Find where the given text appears and provide that cell's center as (x, y) coordinate. 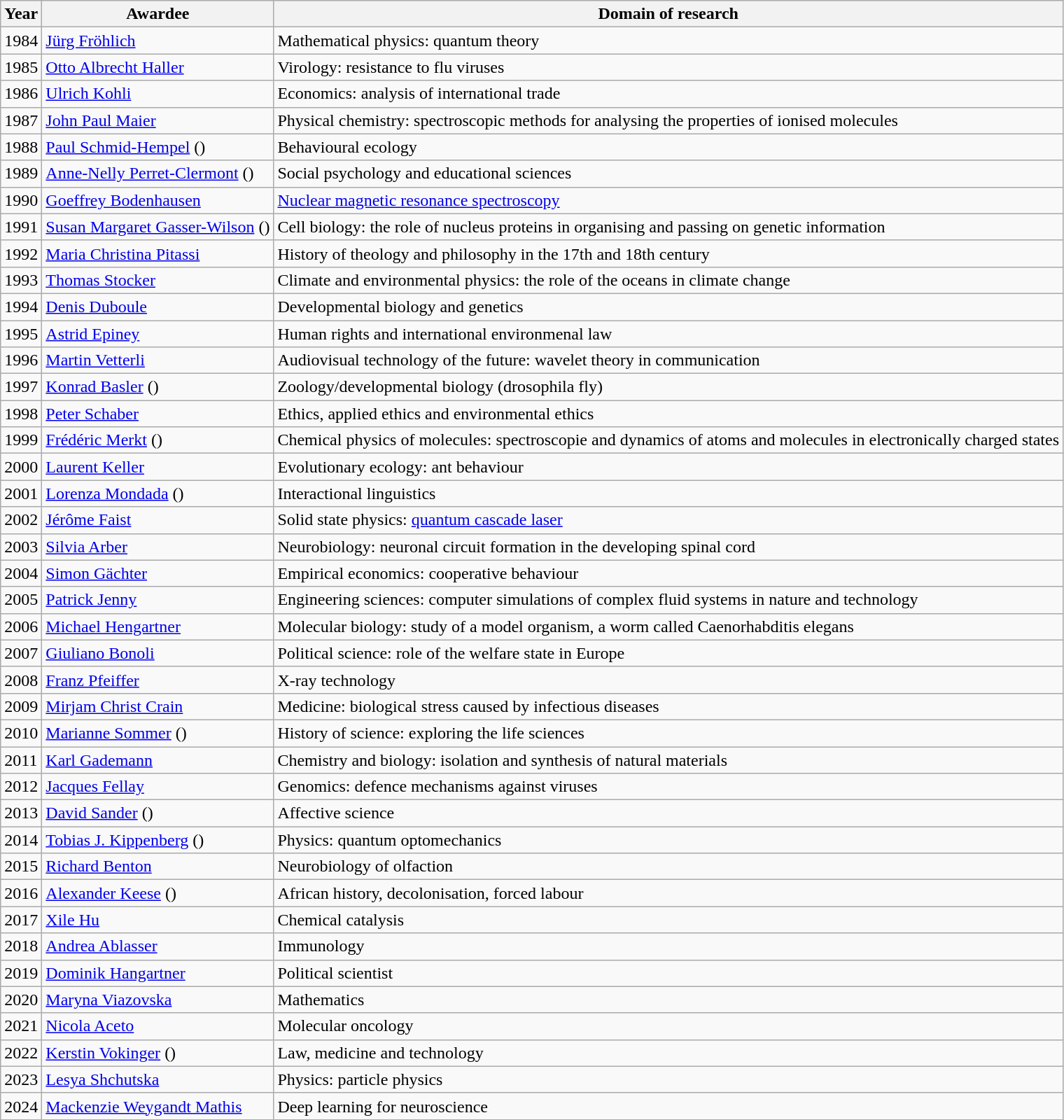
Goeffrey Bodenhausen (158, 200)
Genomics: defence mechanisms against viruses (668, 787)
Richard Benton (158, 867)
Patrick Jenny (158, 600)
2017 (21, 920)
Jürg Fröhlich (158, 41)
1988 (21, 147)
1995 (21, 334)
Awardee (158, 14)
Neurobiology of olfaction (668, 867)
Otto Albrecht Haller (158, 67)
Physical chemistry: spectroscopic methods for analysing the properties of ionised molecules (668, 120)
Social psychology and educational sciences (668, 174)
Konrad Basler () (158, 387)
1998 (21, 414)
Susan Margaret Gasser-Wilson () (158, 227)
Ulrich Kohli (158, 94)
Chemical physics of molecules: spectroscopie and dynamics of atoms and molecules in electronically charged states (668, 440)
Mathematical physics: quantum theory (668, 41)
2019 (21, 973)
Lorenza Mondada () (158, 493)
Tobias J. Kippenberg () (158, 840)
Interactional linguistics (668, 493)
Domain of research (668, 14)
1994 (21, 307)
Thomas Stocker (158, 280)
1986 (21, 94)
2005 (21, 600)
2000 (21, 467)
2002 (21, 520)
Law, medicine and technology (668, 1053)
Jacques Fellay (158, 787)
Chemical catalysis (668, 920)
Frédéric Merkt () (158, 440)
Maria Christina Pitassi (158, 253)
Economics: analysis of international trade (668, 94)
Simon Gächter (158, 573)
Medicine: biological stress caused by infectious diseases (668, 706)
Martin Vetterli (158, 360)
Evolutionary ecology: ant behaviour (668, 467)
1991 (21, 227)
2009 (21, 706)
2018 (21, 946)
1992 (21, 253)
1985 (21, 67)
Nicola Aceto (158, 1026)
Peter Schaber (158, 414)
2008 (21, 680)
2013 (21, 813)
2015 (21, 867)
1984 (21, 41)
1987 (21, 120)
2016 (21, 893)
Paul Schmid-Hempel () (158, 147)
Affective science (668, 813)
Audiovisual technology of the future: wavelet theory in communication (668, 360)
Mirjam Christ Crain (158, 706)
1990 (21, 200)
Climate and environmental physics: the role of the oceans in climate change (668, 280)
Alexander Keese () (158, 893)
Kerstin Vokinger () (158, 1053)
Andrea Ablasser (158, 946)
Silvia Arber (158, 547)
X-ray technology (668, 680)
Lesya Shchutska (158, 1079)
Dominik Hangartner (158, 973)
2007 (21, 653)
Physics: quantum optomechanics (668, 840)
Solid state physics: quantum cascade laser (668, 520)
2011 (21, 759)
2006 (21, 626)
2024 (21, 1106)
1996 (21, 360)
2001 (21, 493)
2014 (21, 840)
Mathematics (668, 1000)
2012 (21, 787)
Political scientist (668, 973)
Anne-Nelly Perret-Clermont () (158, 174)
Franz Pfeiffer (158, 680)
2020 (21, 1000)
John Paul Maier (158, 120)
1999 (21, 440)
Molecular biology: study of a model organism, a worm called Caenorhabditis elegans (668, 626)
Deep learning for neuroscience (668, 1106)
Zoology/developmental biology (drosophila fly) (668, 387)
Maryna Viazovska (158, 1000)
1989 (21, 174)
David Sander () (158, 813)
Molecular oncology (668, 1026)
Astrid Epiney (158, 334)
Giuliano Bonoli (158, 653)
Engineering sciences: computer simulations of complex fluid systems in nature and technology (668, 600)
Physics: particle physics (668, 1079)
Neurobiology: neuronal circuit formation in the developing spinal cord (668, 547)
History of theology and philosophy in the 17th and 18th century (668, 253)
2021 (21, 1026)
2003 (21, 547)
Empirical economics: cooperative behaviour (668, 573)
Chemistry and biology: isolation and synthesis of natural materials (668, 759)
1997 (21, 387)
2023 (21, 1079)
African history, decolonisation, forced labour (668, 893)
Jérôme Faist (158, 520)
2004 (21, 573)
Xile Hu (158, 920)
Ethics, applied ethics and environmental ethics (668, 414)
Laurent Keller (158, 467)
Developmental biology and genetics (668, 307)
Year (21, 14)
Denis Duboule (158, 307)
Cell biology: the role of nucleus proteins in organising and passing on genetic information (668, 227)
Behavioural ecology (668, 147)
Nuclear magnetic resonance spectroscopy (668, 200)
Human rights and international environmenal law (668, 334)
1993 (21, 280)
Immunology (668, 946)
2022 (21, 1053)
Virology: resistance to flu viruses (668, 67)
Mackenzie Weygandt Mathis (158, 1106)
Karl Gademann (158, 759)
Marianne Sommer () (158, 733)
Political science: role of the welfare state in Europe (668, 653)
History of science: exploring the life sciences (668, 733)
2010 (21, 733)
Michael Hengartner (158, 626)
